Locate the cell with the specified text and output its (x, y) center coordinate. 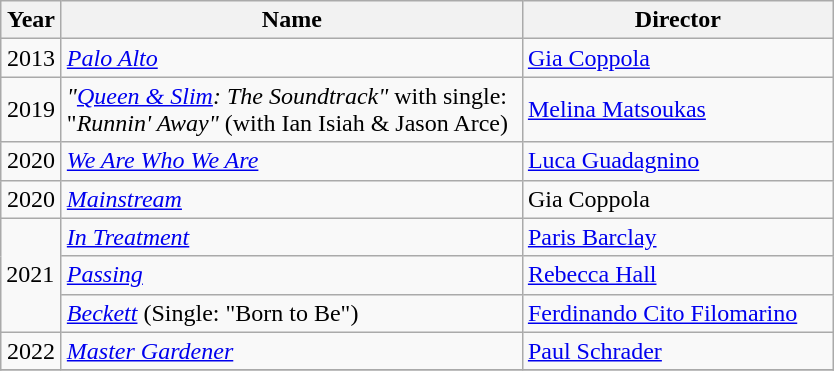
Director (678, 20)
We Are Who We Are (292, 161)
Luca Guadagnino (678, 161)
2013 (32, 58)
Paul Schrader (678, 351)
Melina Matsoukas (678, 110)
Rebecca Hall (678, 275)
2021 (32, 275)
"Queen & Slim: The Soundtrack" with single: "Runnin' Away" (with Ian Isiah & Jason Arce) (292, 110)
In Treatment (292, 237)
Palo Alto (292, 58)
Year (32, 20)
2019 (32, 110)
Master Gardener (292, 351)
Paris Barclay (678, 237)
Mainstream (292, 199)
Passing (292, 275)
Ferdinando Cito Filomarino (678, 313)
Name (292, 20)
Beckett (Single: "Born to Be") (292, 313)
2022 (32, 351)
